Return the [X, Y] coordinate for the center point of the cell that contains the specified text.  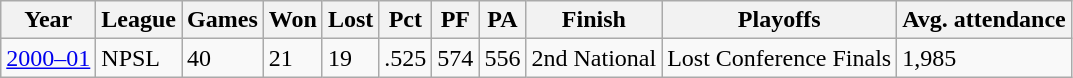
40 [223, 58]
21 [292, 58]
2nd National [594, 58]
19 [350, 58]
Lost [350, 20]
Won [292, 20]
PA [502, 20]
Pct [406, 20]
Finish [594, 20]
League [139, 20]
574 [456, 58]
.525 [406, 58]
2000–01 [48, 58]
PF [456, 20]
556 [502, 58]
Avg. attendance [984, 20]
1,985 [984, 58]
Games [223, 20]
NPSL [139, 58]
Year [48, 20]
Lost Conference Finals [780, 58]
Playoffs [780, 20]
